For the text-containing cell, return its midpoint in (x, y) coordinate format. 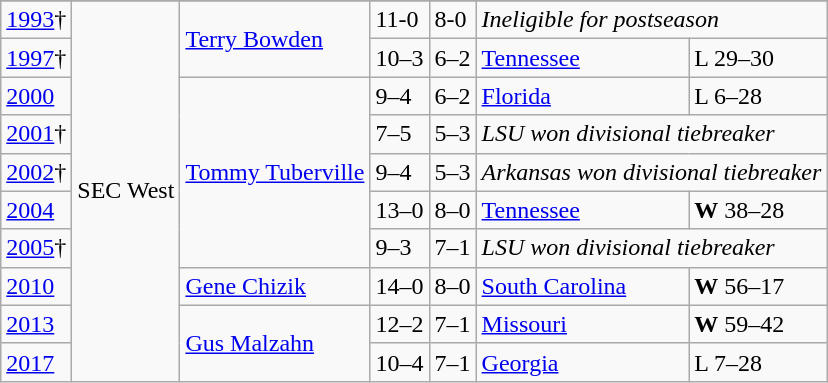
9–3 (400, 248)
W 38–28 (758, 210)
12–2 (400, 324)
2002† (36, 172)
8-0 (452, 20)
10–3 (400, 58)
W 59–42 (758, 324)
2004 (36, 210)
2013 (36, 324)
L 29–30 (758, 58)
7–5 (400, 134)
Arkansas won divisional tiebreaker (652, 172)
L 7–28 (758, 362)
1993† (36, 20)
10–4 (400, 362)
2000 (36, 96)
South Carolina (582, 286)
11-0 (400, 20)
2010 (36, 286)
Gene Chizik (275, 286)
2001† (36, 134)
SEC West (126, 192)
2017 (36, 362)
Florida (582, 96)
Tommy Tuberville (275, 172)
1997† (36, 58)
2005† (36, 248)
Missouri (582, 324)
Terry Bowden (275, 39)
W 56–17 (758, 286)
Georgia (582, 362)
14–0 (400, 286)
L 6–28 (758, 96)
13–0 (400, 210)
Ineligible for postseason (652, 20)
Gus Malzahn (275, 343)
